Extract the [x, y] coordinate from the center of the cell holding the provided text.  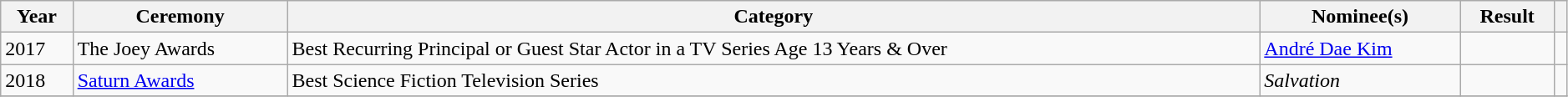
Saturn Awards [180, 80]
2018 [37, 80]
Best Recurring Principal or Guest Star Actor in a TV Series Age 13 Years & Over [774, 48]
Best Science Fiction Television Series [774, 80]
Nominee(s) [1360, 17]
André Dae Kim [1360, 48]
Result [1507, 17]
Year [37, 17]
The Joey Awards [180, 48]
Category [774, 17]
Ceremony [180, 17]
Salvation [1360, 80]
2017 [37, 48]
